Provide the (x, y) coordinate of the cell's center where the given text is located.  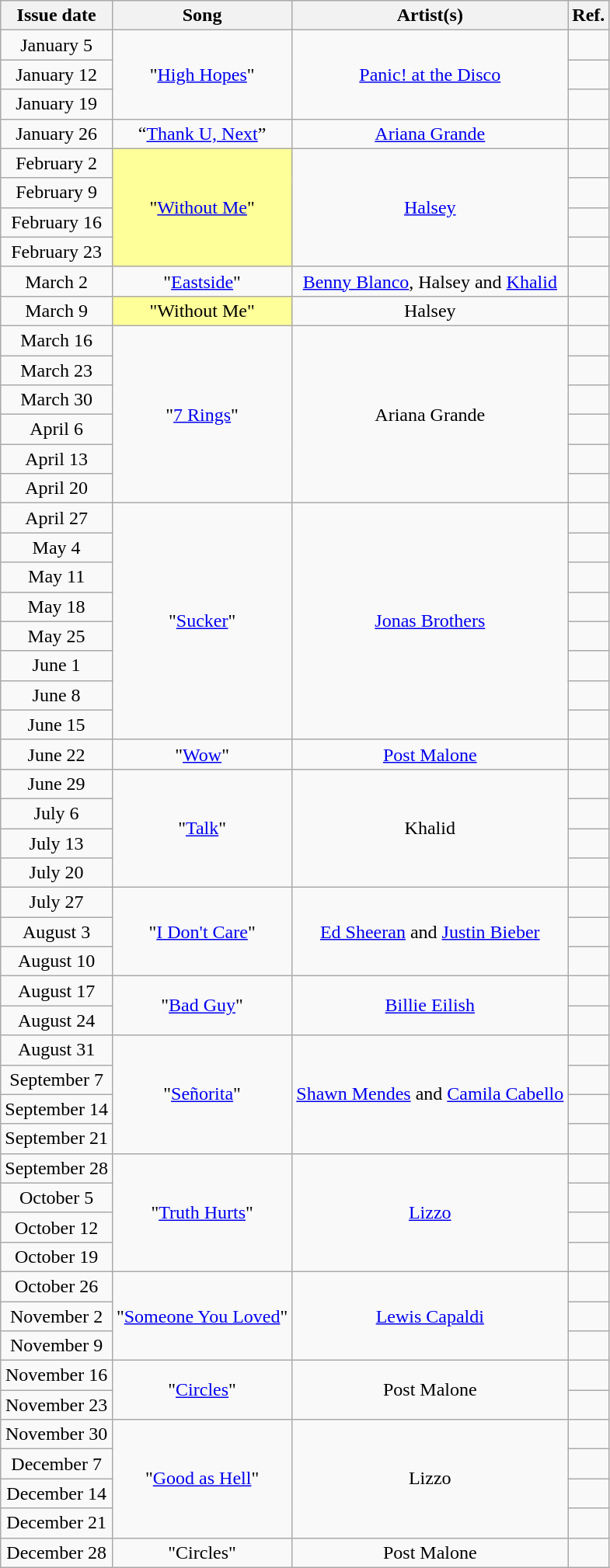
September 28 (57, 1168)
February 9 (57, 193)
Panic! at the Disco (430, 75)
July 6 (57, 813)
December 28 (57, 1552)
"Señorita" (202, 1094)
"Truth Hurts" (202, 1212)
March 2 (57, 281)
November 2 (57, 1316)
February 23 (57, 252)
July 13 (57, 843)
August 3 (57, 932)
Song (202, 16)
"High Hopes" (202, 75)
June 15 (57, 725)
July 27 (57, 902)
June 29 (57, 784)
Shawn Mendes and Camila Cabello (430, 1094)
December 21 (57, 1523)
April 13 (57, 459)
November 16 (57, 1375)
October 19 (57, 1257)
"Someone You Loved" (202, 1316)
"Eastside" (202, 281)
May 11 (57, 577)
November 30 (57, 1434)
Benny Blanco, Halsey and Khalid (430, 281)
October 26 (57, 1286)
January 5 (57, 45)
Ref. (589, 16)
July 20 (57, 873)
May 4 (57, 548)
"7 Rings" (202, 414)
August 24 (57, 1020)
Jonas Brothers (430, 621)
November 9 (57, 1346)
August 10 (57, 961)
“Thank U, Next” (202, 134)
April 6 (57, 429)
October 5 (57, 1198)
January 26 (57, 134)
December 7 (57, 1464)
December 14 (57, 1493)
September 7 (57, 1080)
Ed Sheeran and Justin Bieber (430, 932)
"Talk" (202, 828)
Issue date (57, 16)
"Good as Hell" (202, 1479)
Billie Eilish (430, 1006)
"Bad Guy" (202, 1006)
March 23 (57, 370)
February 16 (57, 222)
August 17 (57, 991)
April 27 (57, 518)
April 20 (57, 488)
June 22 (57, 754)
March 9 (57, 311)
September 14 (57, 1109)
November 23 (57, 1405)
Artist(s) (430, 16)
October 12 (57, 1227)
Khalid (430, 828)
Lewis Capaldi (430, 1316)
"Sucker" (202, 621)
August 31 (57, 1050)
June 1 (57, 666)
May 18 (57, 607)
"Wow" (202, 754)
May 25 (57, 636)
March 30 (57, 400)
February 2 (57, 163)
March 16 (57, 340)
January 19 (57, 104)
September 21 (57, 1139)
"I Don't Care" (202, 932)
June 8 (57, 695)
January 12 (57, 75)
